Pinpoint the cell where the given text exists, returning its [x, y] midpoint coordinate. 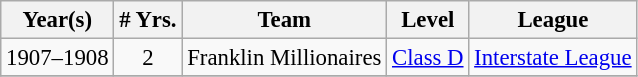
# Yrs. [148, 20]
Franklin Millionaires [284, 58]
Interstate League [553, 58]
Year(s) [58, 20]
Level [428, 20]
1907–1908 [58, 58]
Class D [428, 58]
League [553, 20]
Team [284, 20]
2 [148, 58]
